Return the (x, y) coordinate for the center point of the cell that contains the specified text.  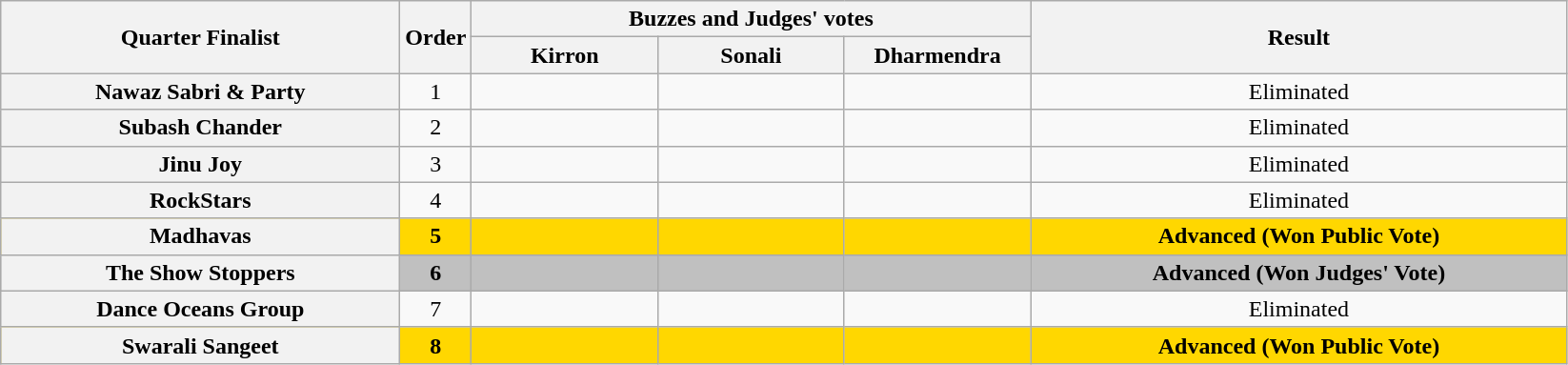
1 (436, 91)
Quarter Finalist (200, 37)
3 (436, 164)
Swarali Sangeet (200, 345)
Kirron (565, 55)
5 (436, 236)
Madhavas (200, 236)
Result (1299, 37)
6 (436, 273)
Dance Oceans Group (200, 309)
Order (436, 37)
The Show Stoppers (200, 273)
Dharmendra (937, 55)
Subash Chander (200, 128)
2 (436, 128)
8 (436, 345)
RockStars (200, 200)
Buzzes and Judges' votes (751, 19)
Nawaz Sabri & Party (200, 91)
7 (436, 309)
Sonali (752, 55)
Jinu Joy (200, 164)
Advanced (Won Judges' Vote) (1299, 273)
4 (436, 200)
